Determine the [x, y] coordinate at the center of the cell enclosing the given text.  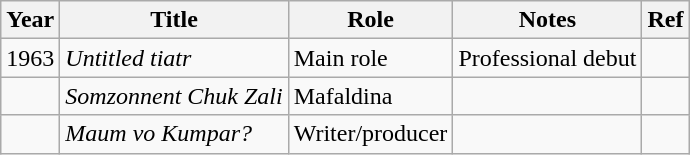
Mafaldina [370, 96]
Maum vo Kumpar? [174, 134]
1963 [30, 58]
Professional debut [548, 58]
Somzonnent Chuk Zali [174, 96]
Role [370, 20]
Untitled tiatr [174, 58]
Title [174, 20]
Ref [666, 20]
Main role [370, 58]
Writer/producer [370, 134]
Year [30, 20]
Notes [548, 20]
